Return the [x, y] coordinate for the center point of the cell that contains the specified text.  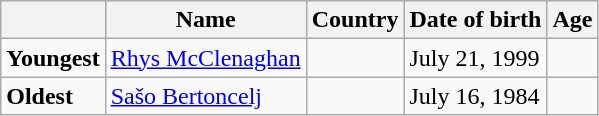
Youngest [53, 58]
Sašo Bertoncelj [206, 96]
July 16, 1984 [476, 96]
Name [206, 20]
Date of birth [476, 20]
Rhys McClenaghan [206, 58]
July 21, 1999 [476, 58]
Age [572, 20]
Country [355, 20]
Oldest [53, 96]
